Identify which cell holds the provided text, then report its (X, Y) central coordinate. 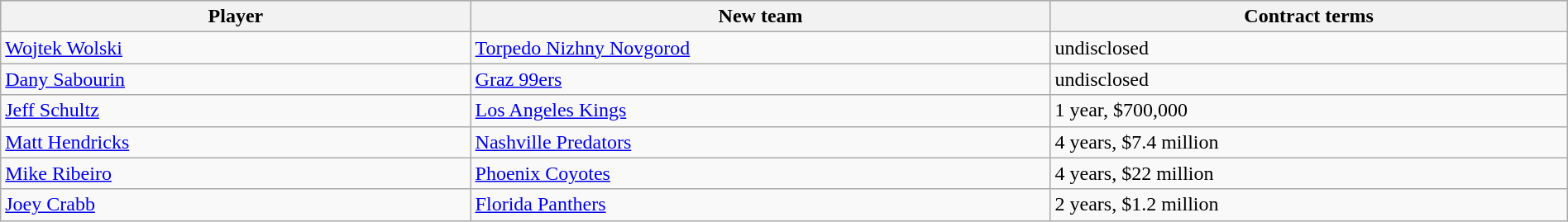
4 years, $7.4 million (1308, 142)
Florida Panthers (761, 205)
Wojtek Wolski (236, 48)
New team (761, 17)
Mike Ribeiro (236, 173)
2 years, $1.2 million (1308, 205)
Joey Crabb (236, 205)
Player (236, 17)
Jeff Schultz (236, 111)
Dany Sabourin (236, 79)
Graz 99ers (761, 79)
Los Angeles Kings (761, 111)
Torpedo Nizhny Novgorod (761, 48)
Matt Hendricks (236, 142)
Contract terms (1308, 17)
Nashville Predators (761, 142)
4 years, $22 million (1308, 173)
Phoenix Coyotes (761, 173)
1 year, $700,000 (1308, 111)
